Detect which cell encompasses the target text, then output its (X, Y) center coordinate. 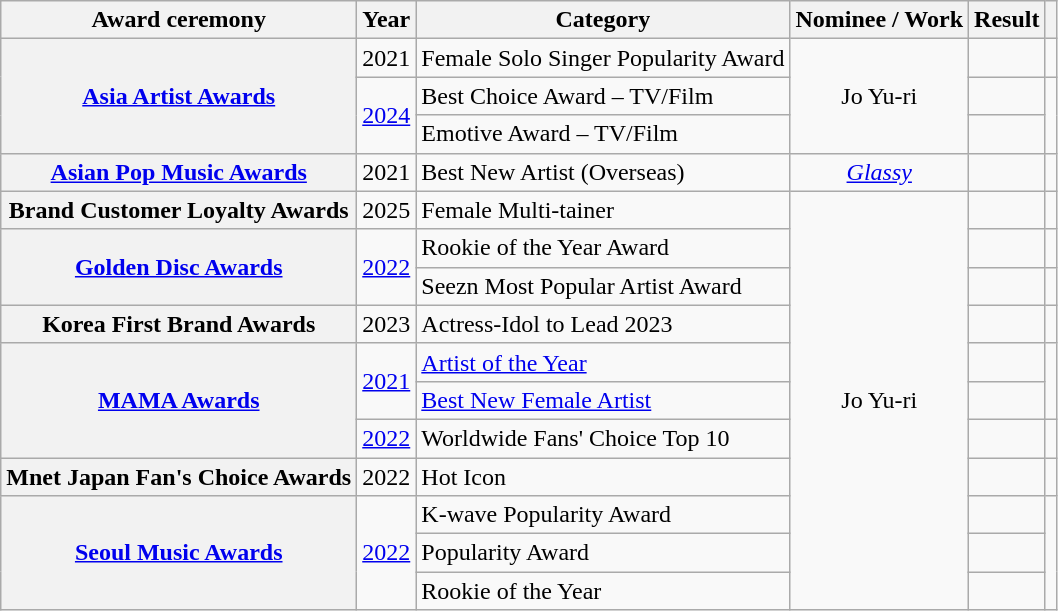
Actress-Idol to Lead 2023 (603, 324)
Seoul Music Awards (179, 553)
Nominee / Work (880, 20)
Hot Icon (603, 477)
Emotive Award – TV/Film (603, 134)
Mnet Japan Fan's Choice Awards (179, 477)
Golden Disc Awards (179, 267)
MAMA Awards (179, 400)
2023 (386, 324)
Rookie of the Year (603, 591)
Glassy (880, 172)
Result (1007, 20)
Worldwide Fans' Choice Top 10 (603, 438)
Rookie of the Year Award (603, 248)
Female Solo Singer Popularity Award (603, 58)
Artist of the Year (603, 362)
2024 (386, 115)
Seezn Most Popular Artist Award (603, 286)
Brand Customer Loyalty Awards (179, 210)
Award ceremony (179, 20)
2025 (386, 210)
Asian Pop Music Awards (179, 172)
Year (386, 20)
Category (603, 20)
Best Choice Award – TV/Film (603, 96)
Best New Female Artist (603, 400)
K-wave Popularity Award (603, 515)
Korea First Brand Awards (179, 324)
Best New Artist (Overseas) (603, 172)
Asia Artist Awards (179, 96)
Popularity Award (603, 553)
Female Multi-tainer (603, 210)
